Capture the cell that displays the provided text and extract its [X, Y] central coordinate. 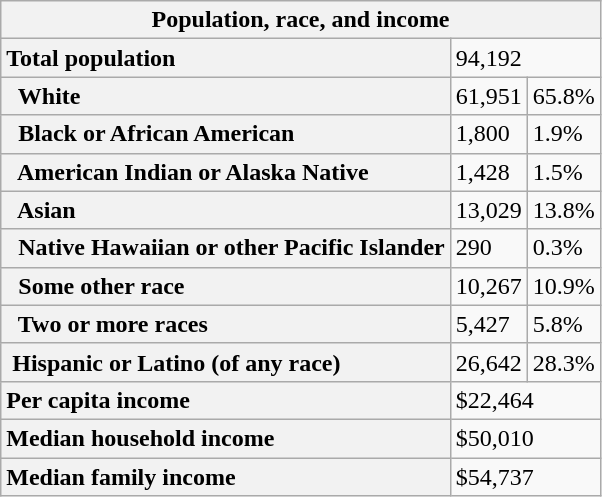
$50,010 [525, 438]
28.3% [564, 362]
1,800 [488, 134]
10.9% [564, 286]
1.9% [564, 134]
Median household income [226, 438]
Some other race [226, 286]
10,267 [488, 286]
0.3% [564, 248]
Asian [226, 210]
White [226, 96]
Per capita income [226, 400]
61,951 [488, 96]
13,029 [488, 210]
Total population [226, 58]
Hispanic or Latino (of any race) [226, 362]
$22,464 [525, 400]
Median family income [226, 477]
Population, race, and income [301, 20]
26,642 [488, 362]
13.8% [564, 210]
5,427 [488, 324]
1,428 [488, 172]
$54,737 [525, 477]
American Indian or Alaska Native [226, 172]
Two or more races [226, 324]
65.8% [564, 96]
Black or African American [226, 134]
1.5% [564, 172]
Native Hawaiian or other Pacific Islander [226, 248]
290 [488, 248]
5.8% [564, 324]
94,192 [525, 58]
